Determine the (X, Y) coordinate at the center of the cell enclosing the given text.  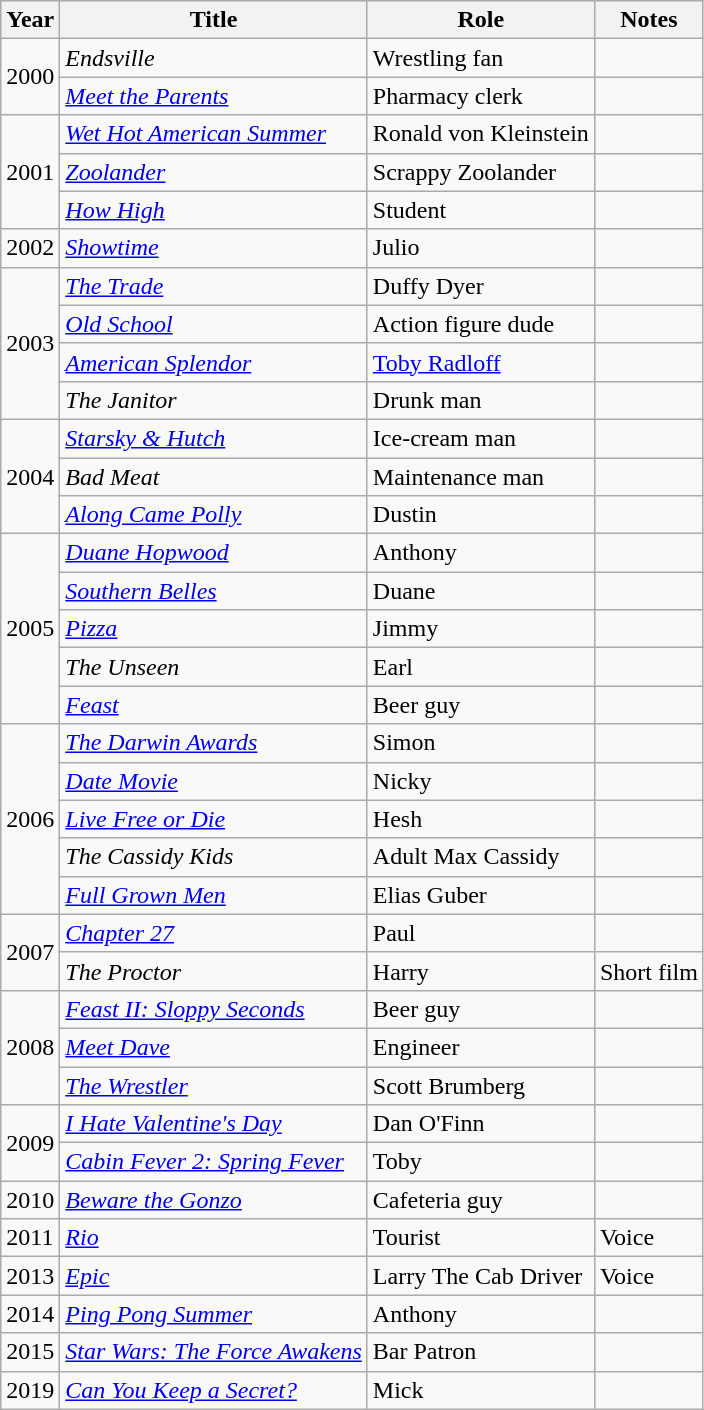
Duane Hopwood (214, 553)
Scott Brumberg (480, 1085)
Endsville (214, 58)
Star Wars: The Force Awakens (214, 1352)
Duffy Dyer (480, 286)
Scrappy Zoolander (480, 172)
Ping Pong Summer (214, 1314)
Toby Radloff (480, 362)
2011 (30, 1238)
I Hate Valentine's Day (214, 1124)
Role (480, 20)
Southern Belles (214, 591)
Duane (480, 591)
Beware the Gonzo (214, 1200)
Elias Guber (480, 895)
The Darwin Awards (214, 743)
2002 (30, 248)
Old School (214, 324)
Jimmy (480, 629)
Epic (214, 1276)
Tourist (480, 1238)
2007 (30, 952)
2004 (30, 476)
Meet the Parents (214, 96)
The Cassidy Kids (214, 857)
Chapter 27 (214, 933)
Pizza (214, 629)
Title (214, 20)
Maintenance man (480, 477)
How High (214, 210)
Can You Keep a Secret? (214, 1390)
Wrestling fan (480, 58)
2008 (30, 1047)
Action figure dude (480, 324)
Along Came Polly (214, 515)
Toby (480, 1162)
Notes (648, 20)
2010 (30, 1200)
2000 (30, 77)
Paul (480, 933)
Dustin (480, 515)
Cafeteria guy (480, 1200)
The Wrestler (214, 1085)
Showtime (214, 248)
Hesh (480, 819)
Feast II: Sloppy Seconds (214, 1009)
2005 (30, 629)
American Splendor (214, 362)
Earl (480, 667)
Live Free or Die (214, 819)
2006 (30, 819)
Adult Max Cassidy (480, 857)
Simon (480, 743)
Student (480, 210)
Dan O'Finn (480, 1124)
Starsky & Hutch (214, 438)
Feast (214, 705)
Short film (648, 971)
Mick (480, 1390)
Bad Meat (214, 477)
2019 (30, 1390)
Drunk man (480, 400)
Harry (480, 971)
Larry The Cab Driver (480, 1276)
Ice-cream man (480, 438)
The Trade (214, 286)
2003 (30, 343)
Year (30, 20)
Ronald von Kleinstein (480, 134)
Meet Dave (214, 1047)
Nicky (480, 781)
Zoolander (214, 172)
The Unseen (214, 667)
Full Grown Men (214, 895)
2015 (30, 1352)
Wet Hot American Summer (214, 134)
2009 (30, 1143)
Date Movie (214, 781)
Rio (214, 1238)
The Proctor (214, 971)
The Janitor (214, 400)
2013 (30, 1276)
Engineer (480, 1047)
Pharmacy clerk (480, 96)
Cabin Fever 2: Spring Fever (214, 1162)
Julio (480, 248)
2001 (30, 172)
Bar Patron (480, 1352)
2014 (30, 1314)
